Search for the cell housing the specified text and yield its (X, Y) center coordinate. 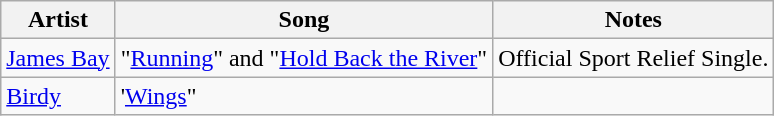
James Bay (58, 58)
"Running" and "Hold Back the River" (304, 58)
Birdy (58, 96)
Song (304, 20)
Official Sport Relief Single. (634, 58)
'Wings" (304, 96)
Artist (58, 20)
Notes (634, 20)
